Detect which cell encompasses the target text, then output its [X, Y] center coordinate. 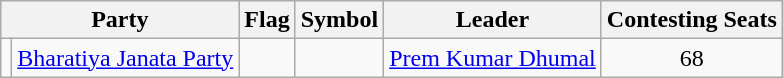
68 [692, 58]
Prem Kumar Dhumal [493, 58]
Contesting Seats [692, 20]
Party [120, 20]
Leader [493, 20]
Bharatiya Janata Party [126, 58]
Flag [267, 20]
Symbol [339, 20]
